Pinpoint the cell where the given text exists, returning its [x, y] midpoint coordinate. 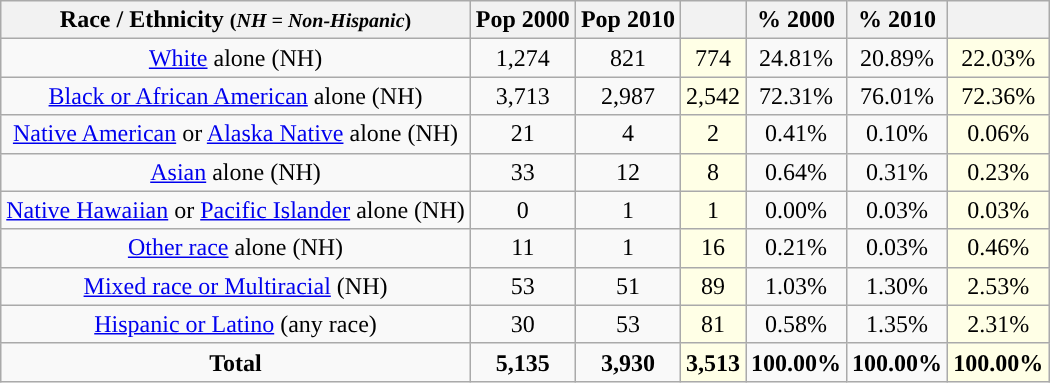
821 [628, 58]
Asian alone (NH) [236, 172]
1,274 [522, 58]
11 [522, 248]
1.03% [796, 286]
51 [628, 286]
33 [522, 172]
Pop 2000 [522, 20]
89 [712, 286]
Native American or Alaska Native alone (NH) [236, 134]
8 [712, 172]
Pop 2010 [628, 20]
0.21% [796, 248]
4 [628, 134]
21 [522, 134]
Hispanic or Latino (any race) [236, 324]
3,513 [712, 362]
2.53% [998, 286]
3,713 [522, 96]
24.81% [796, 58]
30 [522, 324]
Other race alone (NH) [236, 248]
% 2010 [898, 20]
2,542 [712, 96]
0.10% [898, 134]
3,930 [628, 362]
0.00% [796, 210]
22.03% [998, 58]
0.06% [998, 134]
1.30% [898, 286]
White alone (NH) [236, 58]
0.41% [796, 134]
Native Hawaiian or Pacific Islander alone (NH) [236, 210]
0 [522, 210]
% 2000 [796, 20]
0.31% [898, 172]
81 [712, 324]
Mixed race or Multiracial (NH) [236, 286]
20.89% [898, 58]
0.46% [998, 248]
76.01% [898, 96]
5,135 [522, 362]
12 [628, 172]
16 [712, 248]
2 [712, 134]
Total [236, 362]
774 [712, 58]
1.35% [898, 324]
0.58% [796, 324]
72.36% [998, 96]
0.23% [998, 172]
72.31% [796, 96]
0.64% [796, 172]
Race / Ethnicity (NH = Non-Hispanic) [236, 20]
2,987 [628, 96]
Black or African American alone (NH) [236, 96]
2.31% [998, 324]
